For the text-containing cell, return its midpoint in (x, y) coordinate format. 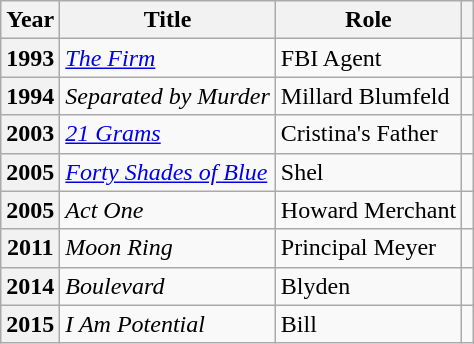
21 Grams (168, 134)
The Firm (168, 58)
Blyden (368, 286)
Title (168, 20)
1994 (30, 96)
2014 (30, 286)
2011 (30, 248)
2003 (30, 134)
Moon Ring (168, 248)
Boulevard (168, 286)
Bill (368, 324)
Principal Meyer (368, 248)
Forty Shades of Blue (168, 172)
Cristina's Father (368, 134)
Role (368, 20)
Year (30, 20)
Shel (368, 172)
I Am Potential (168, 324)
2015 (30, 324)
Millard Blumfeld (368, 96)
1993 (30, 58)
FBI Agent (368, 58)
Separated by Murder (168, 96)
Howard Merchant (368, 210)
Act One (168, 210)
